Pinpoint the cell where the given text exists, returning its (x, y) midpoint coordinate. 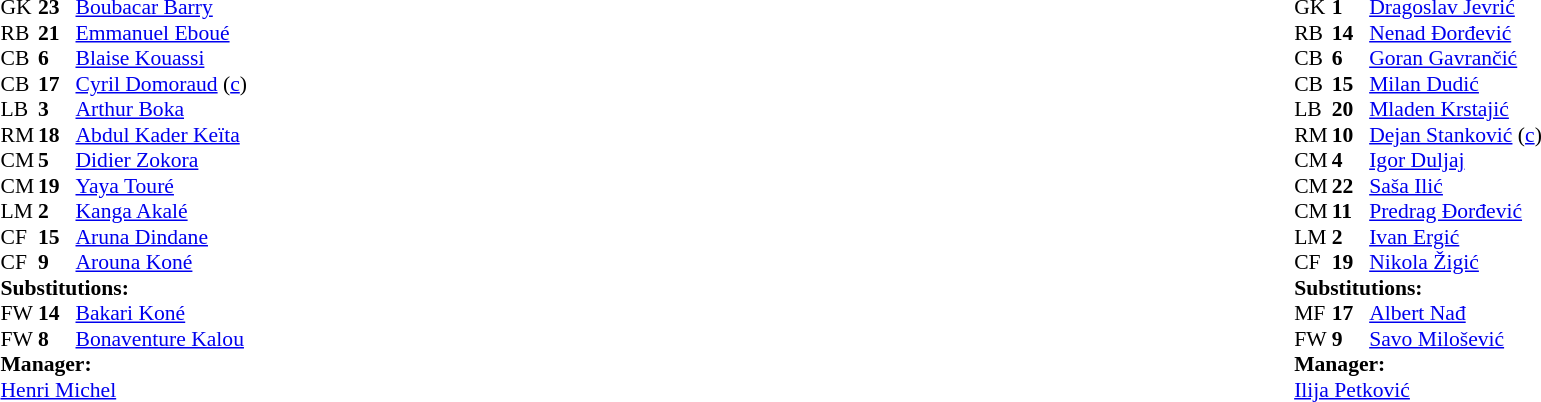
10 (1351, 135)
8 (57, 339)
4 (1351, 161)
Emmanuel Eboué (162, 33)
Manager: (123, 365)
Arthur Boka (162, 109)
3 (57, 109)
Bakari Koné (162, 313)
20 (1351, 109)
Didier Zokora (162, 161)
Yaya Touré (162, 186)
Blaise Kouassi (162, 59)
Cyril Domoraud (c) (162, 84)
21 (57, 33)
Bonaventure Kalou (162, 339)
5 (57, 161)
MF (1313, 313)
Arouna Koné (162, 263)
Substitutions: (123, 288)
Kanga Akalé (162, 211)
11 (1351, 211)
18 (57, 135)
22 (1351, 186)
Abdul Kader Keïta (162, 135)
Aruna Dindane (162, 237)
